Capture the cell that displays the provided text and extract its [X, Y] central coordinate. 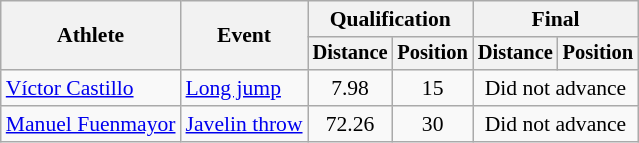
72.26 [350, 124]
7.98 [350, 88]
30 [432, 124]
Javelin throw [244, 124]
Event [244, 36]
Long jump [244, 88]
Qualification [390, 19]
Víctor Castillo [91, 88]
Final [556, 19]
Athlete [91, 36]
Manuel Fuenmayor [91, 124]
15 [432, 88]
